Find where the given text appears and provide that cell's center as (x, y) coordinate. 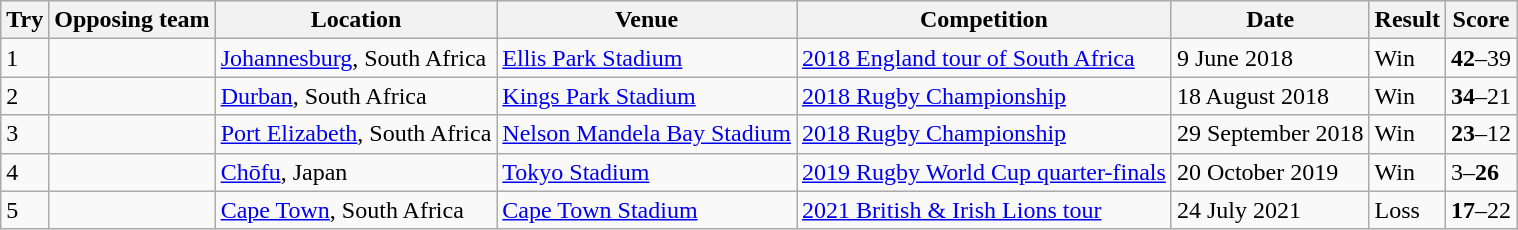
18 August 2018 (1270, 96)
Date (1270, 20)
4 (25, 172)
24 July 2021 (1270, 210)
Johannesburg, South Africa (356, 58)
Result (1407, 20)
Opposing team (132, 20)
Port Elizabeth, South Africa (356, 134)
17–22 (1480, 210)
Chōfu, Japan (356, 172)
42–39 (1480, 58)
9 June 2018 (1270, 58)
Cape Town, South Africa (356, 210)
2 (25, 96)
3 (25, 134)
Try (25, 20)
Venue (647, 20)
5 (25, 210)
2021 British & Irish Lions tour (984, 210)
23–12 (1480, 134)
Location (356, 20)
Tokyo Stadium (647, 172)
3–26 (1480, 172)
2018 England tour of South Africa (984, 58)
Competition (984, 20)
34–21 (1480, 96)
Kings Park Stadium (647, 96)
2019 Rugby World Cup quarter-finals (984, 172)
Score (1480, 20)
Nelson Mandela Bay Stadium (647, 134)
Cape Town Stadium (647, 210)
20 October 2019 (1270, 172)
Ellis Park Stadium (647, 58)
1 (25, 58)
Loss (1407, 210)
29 September 2018 (1270, 134)
Durban, South Africa (356, 96)
